For the text-containing cell, return its midpoint in (x, y) coordinate format. 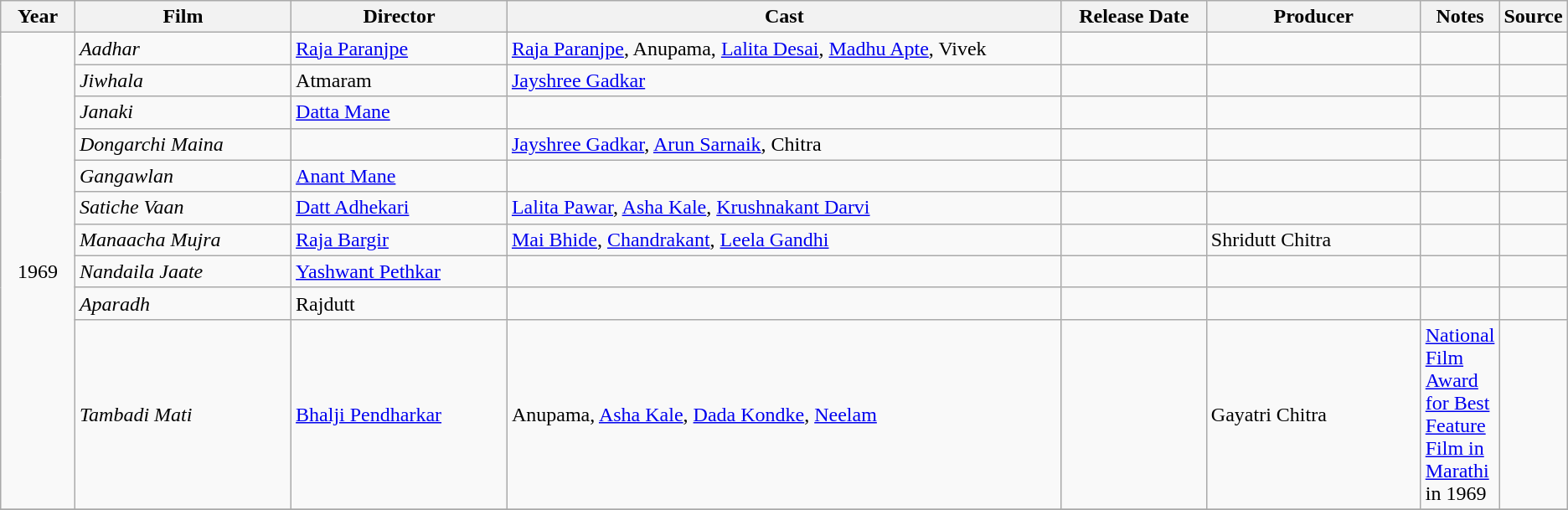
Aparadh (183, 303)
Jayshree Gadkar (784, 80)
Year (39, 17)
National Film Award for Best Feature Film in Marathi in 1969 (1460, 414)
Raja Paranjpe (400, 49)
Dongarchi Maina (183, 144)
Raja Paranjpe, Anupama, Lalita Desai, Madhu Apte, Vivek (784, 49)
Satiche Vaan (183, 208)
Yashwant Pethkar (400, 271)
Datta Mane (400, 112)
Anant Mane (400, 176)
Film (183, 17)
Source (1533, 17)
Janaki (183, 112)
Jiwhala (183, 80)
Mai Bhide, Chandrakant, Leela Gandhi (784, 240)
Raja Bargir (400, 240)
Shridutt Chitra (1313, 240)
Anupama, Asha Kale, Dada Kondke, Neelam (784, 414)
Manaacha Mujra (183, 240)
Bhalji Pendharkar (400, 414)
Gayatri Chitra (1313, 414)
Nandaila Jaate (183, 271)
Notes (1460, 17)
Atmaram (400, 80)
Producer (1313, 17)
Jayshree Gadkar, Arun Sarnaik, Chitra (784, 144)
Tambadi Mati (183, 414)
Release Date (1134, 17)
Gangawlan (183, 176)
Rajdutt (400, 303)
1969 (39, 271)
Cast (784, 17)
Lalita Pawar, Asha Kale, Krushnakant Darvi (784, 208)
Aadhar (183, 49)
Director (400, 17)
Datt Adhekari (400, 208)
